Provide the [x, y] coordinate of the cell's center where the given text is located.  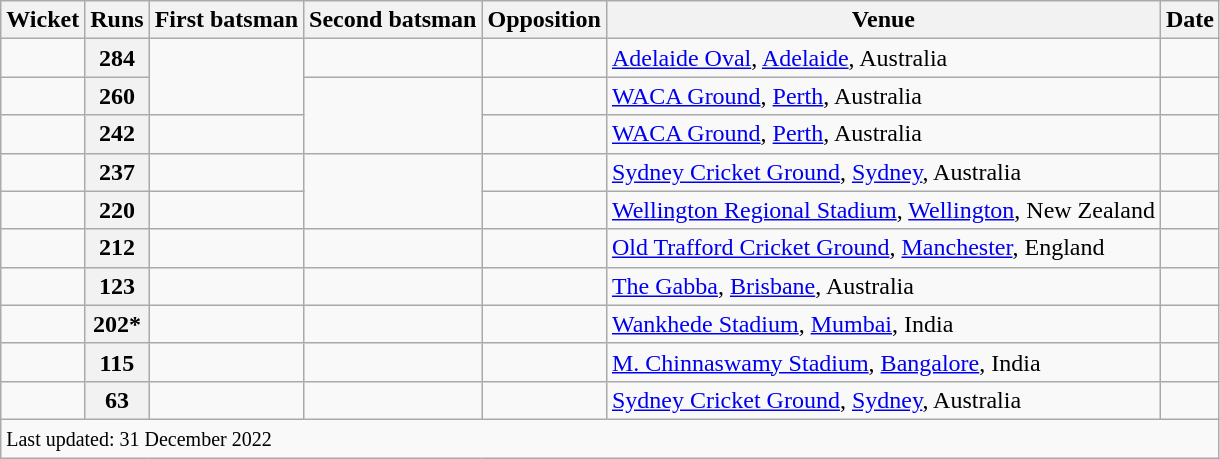
Opposition [544, 20]
Venue [883, 20]
115 [117, 362]
63 [117, 400]
Wellington Regional Stadium, Wellington, New Zealand [883, 210]
M. Chinnaswamy Stadium, Bangalore, India [883, 362]
220 [117, 210]
260 [117, 96]
202* [117, 324]
212 [117, 248]
242 [117, 134]
Old Trafford Cricket Ground, Manchester, England [883, 248]
Last updated: 31 December 2022 [610, 438]
123 [117, 286]
Wicket [43, 20]
Runs [117, 20]
Adelaide Oval, Adelaide, Australia [883, 58]
237 [117, 172]
284 [117, 58]
Wankhede Stadium, Mumbai, India [883, 324]
Date [1190, 20]
Second batsman [393, 20]
First batsman [226, 20]
The Gabba, Brisbane, Australia [883, 286]
